Determine the [X, Y] coordinate at the center of the cell enclosing the given text.  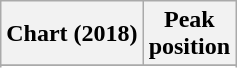
Chart (2018) [72, 34]
Peak position [189, 34]
